Scan for the cell matching the given text and deliver its [x, y] coordinate at center. 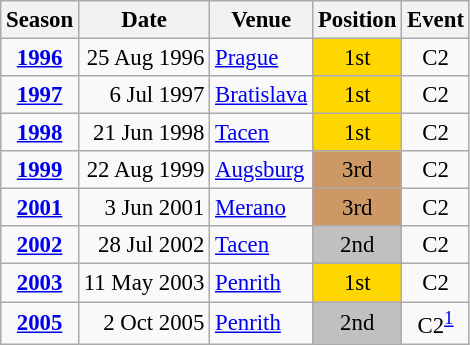
Season [40, 20]
C21 [436, 323]
21 Jun 1998 [144, 133]
Event [436, 20]
1997 [40, 95]
Bratislava [262, 95]
3 Jun 2001 [144, 208]
Augsburg [262, 170]
25 Aug 1996 [144, 58]
1998 [40, 133]
Prague [262, 58]
2003 [40, 283]
Venue [262, 20]
1999 [40, 170]
2 Oct 2005 [144, 323]
2001 [40, 208]
2002 [40, 245]
28 Jul 2002 [144, 245]
Merano [262, 208]
22 Aug 1999 [144, 170]
2005 [40, 323]
Date [144, 20]
6 Jul 1997 [144, 95]
11 May 2003 [144, 283]
Position [358, 20]
1996 [40, 58]
